Find where the given text appears and provide that cell's center as [x, y] coordinate. 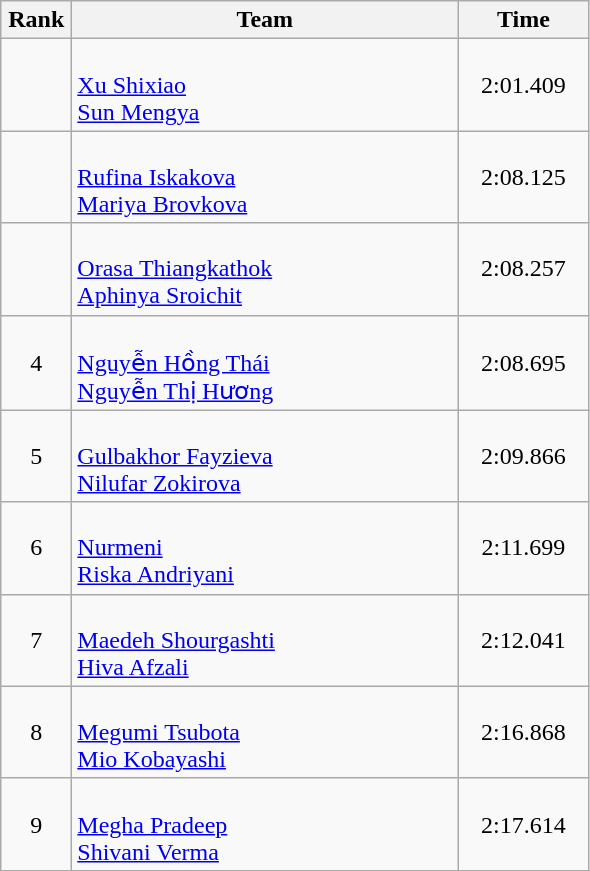
2:12.041 [524, 640]
4 [36, 362]
NurmeniRiska Andriyani [265, 548]
2:16.868 [524, 732]
2:11.699 [524, 548]
Time [524, 20]
Maedeh ShourgashtiHiva Afzali [265, 640]
2:08.257 [524, 269]
Xu ShixiaoSun Mengya [265, 85]
Megha PradeepShivani Verma [265, 824]
9 [36, 824]
Megumi TsubotaMio Kobayashi [265, 732]
Team [265, 20]
7 [36, 640]
2:01.409 [524, 85]
2:09.866 [524, 456]
2:17.614 [524, 824]
5 [36, 456]
6 [36, 548]
Rank [36, 20]
Gulbakhor FayzievaNilufar Zokirova [265, 456]
2:08.695 [524, 362]
Rufina IskakovaMariya Brovkova [265, 177]
8 [36, 732]
2:08.125 [524, 177]
Orasa ThiangkathokAphinya Sroichit [265, 269]
Nguyễn Hồng TháiNguyễn Thị Hương [265, 362]
